Search for the cell housing the specified text and yield its (X, Y) center coordinate. 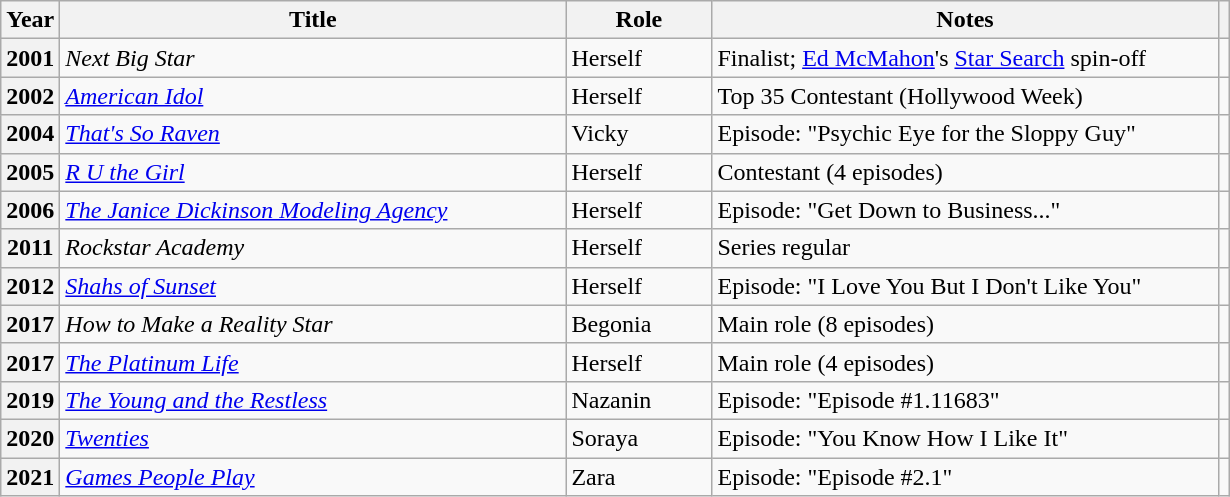
Series regular (965, 248)
Episode: "Psychic Eye for the Sloppy Guy" (965, 134)
Episode: "Episode #1.11683" (965, 400)
Episode: "Episode #2.1" (965, 477)
The Janice Dickinson Modeling Agency (313, 210)
Top 35 Contestant (Hollywood Week) (965, 96)
Contestant (4 episodes) (965, 172)
Episode: "I Love You But I Don't Like You" (965, 286)
The Platinum Life (313, 362)
Title (313, 20)
Role (639, 20)
Finalist; Ed McMahon's Star Search spin-off (965, 58)
Vicky (639, 134)
Nazanin (639, 400)
Begonia (639, 324)
How to Make a Reality Star (313, 324)
2006 (30, 210)
That's So Raven (313, 134)
Episode: "Get Down to Business..." (965, 210)
Year (30, 20)
Zara (639, 477)
2001 (30, 58)
2011 (30, 248)
2021 (30, 477)
Twenties (313, 438)
Notes (965, 20)
The Young and the Restless (313, 400)
Games People Play (313, 477)
2005 (30, 172)
2002 (30, 96)
Soraya (639, 438)
2004 (30, 134)
2012 (30, 286)
2020 (30, 438)
American Idol (313, 96)
Rockstar Academy (313, 248)
Episode: "You Know How I Like It" (965, 438)
Main role (4 episodes) (965, 362)
Next Big Star (313, 58)
R U the Girl (313, 172)
2019 (30, 400)
Main role (8 episodes) (965, 324)
Shahs of Sunset (313, 286)
